For the text-containing cell, return its midpoint in (X, Y) coordinate format. 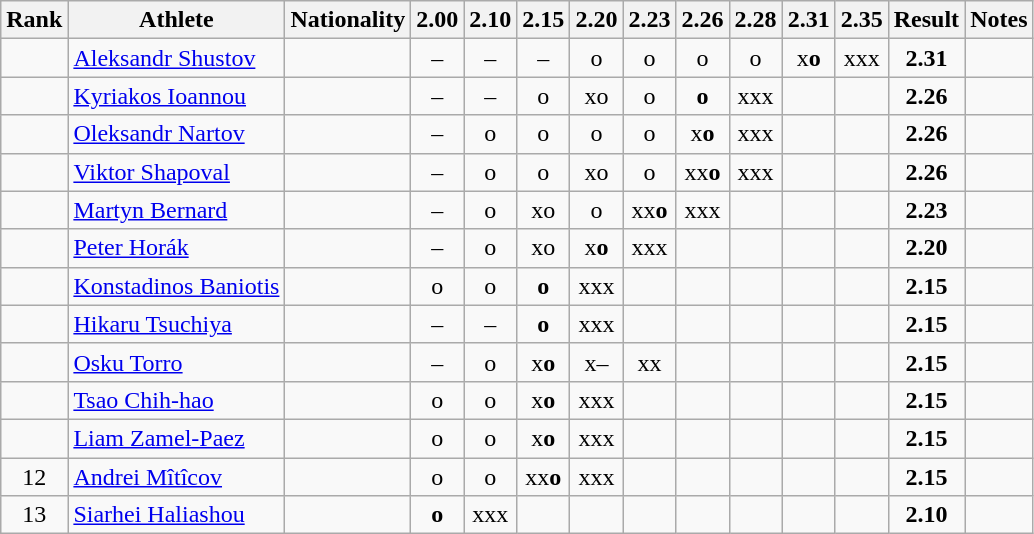
Hikaru Tsuchiya (176, 324)
Oleksandr Nartov (176, 134)
Osku Torro (176, 362)
13 (34, 515)
Rank (34, 20)
Tsao Chih-hao (176, 400)
2.00 (438, 20)
Kyriakos Ioannou (176, 96)
Andrei Mîtîcov (176, 477)
Siarhei Haliashou (176, 515)
12 (34, 477)
xx (650, 362)
2.35 (862, 20)
2.28 (756, 20)
Athlete (176, 20)
Konstadinos Baniotis (176, 286)
Martyn Bernard (176, 210)
Aleksandr Shustov (176, 58)
Liam Zamel-Paez (176, 438)
x– (596, 362)
Result (926, 20)
Nationality (348, 20)
Peter Horák (176, 248)
Notes (999, 20)
Viktor Shapoval (176, 172)
